Return the (X, Y) coordinate for the center point of the cell that contains the specified text.  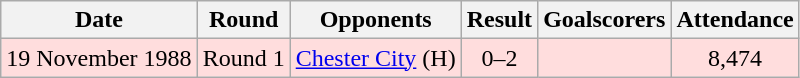
Result (499, 20)
Round (244, 20)
19 November 1988 (99, 58)
Date (99, 20)
Opponents (376, 20)
Goalscorers (604, 20)
Attendance (735, 20)
Chester City (H) (376, 58)
Round 1 (244, 58)
8,474 (735, 58)
0–2 (499, 58)
